Detect which cell encompasses the target text, then output its [X, Y] center coordinate. 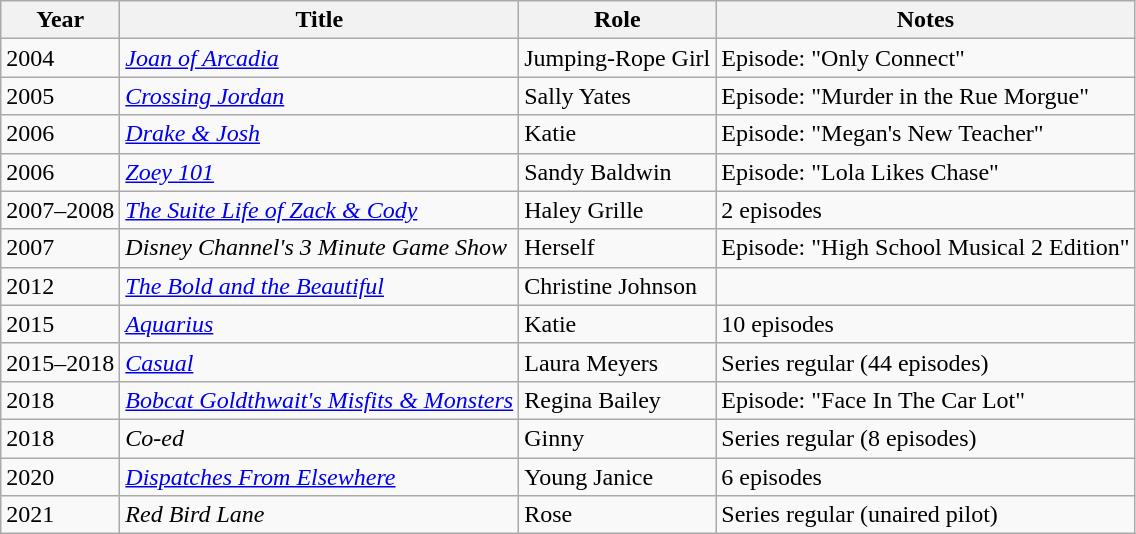
Crossing Jordan [320, 96]
The Bold and the Beautiful [320, 286]
Joan of Arcadia [320, 58]
Series regular (8 episodes) [926, 438]
10 episodes [926, 324]
Christine Johnson [618, 286]
2007 [60, 248]
Regina Bailey [618, 400]
2015–2018 [60, 362]
Haley Grille [618, 210]
2021 [60, 515]
Co-ed [320, 438]
6 episodes [926, 477]
Bobcat Goldthwait's Misfits & Monsters [320, 400]
Dispatches From Elsewhere [320, 477]
Disney Channel's 3 Minute Game Show [320, 248]
Rose [618, 515]
Episode: "Face In The Car Lot" [926, 400]
Red Bird Lane [320, 515]
The Suite Life of Zack & Cody [320, 210]
Series regular (44 episodes) [926, 362]
Episode: "High School Musical 2 Edition" [926, 248]
Sandy Baldwin [618, 172]
2005 [60, 96]
Sally Yates [618, 96]
Jumping-Rope Girl [618, 58]
2020 [60, 477]
Role [618, 20]
Herself [618, 248]
Series regular (unaired pilot) [926, 515]
Young Janice [618, 477]
Laura Meyers [618, 362]
Aquarius [320, 324]
Zoey 101 [320, 172]
2012 [60, 286]
Episode: "Murder in the Rue Morgue" [926, 96]
Notes [926, 20]
2 episodes [926, 210]
Episode: "Lola Likes Chase" [926, 172]
Episode: "Megan's New Teacher" [926, 134]
Drake & Josh [320, 134]
2015 [60, 324]
Title [320, 20]
2004 [60, 58]
Year [60, 20]
Casual [320, 362]
Episode: "Only Connect" [926, 58]
Ginny [618, 438]
2007–2008 [60, 210]
